Find where the given text appears and provide that cell's center as (x, y) coordinate. 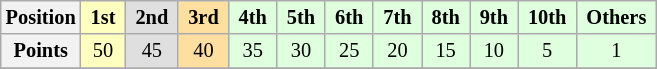
40 (203, 51)
8th (446, 17)
30 (301, 51)
35 (253, 51)
9th (494, 17)
2nd (152, 17)
50 (104, 51)
10th (547, 17)
3rd (203, 17)
4th (253, 17)
6th (349, 17)
Others (616, 17)
5th (301, 17)
Position (41, 17)
5 (547, 51)
45 (152, 51)
20 (397, 51)
15 (446, 51)
Points (41, 51)
7th (397, 17)
1st (104, 17)
1 (616, 51)
10 (494, 51)
25 (349, 51)
